Locate the cell with the specified text and output its [x, y] center coordinate. 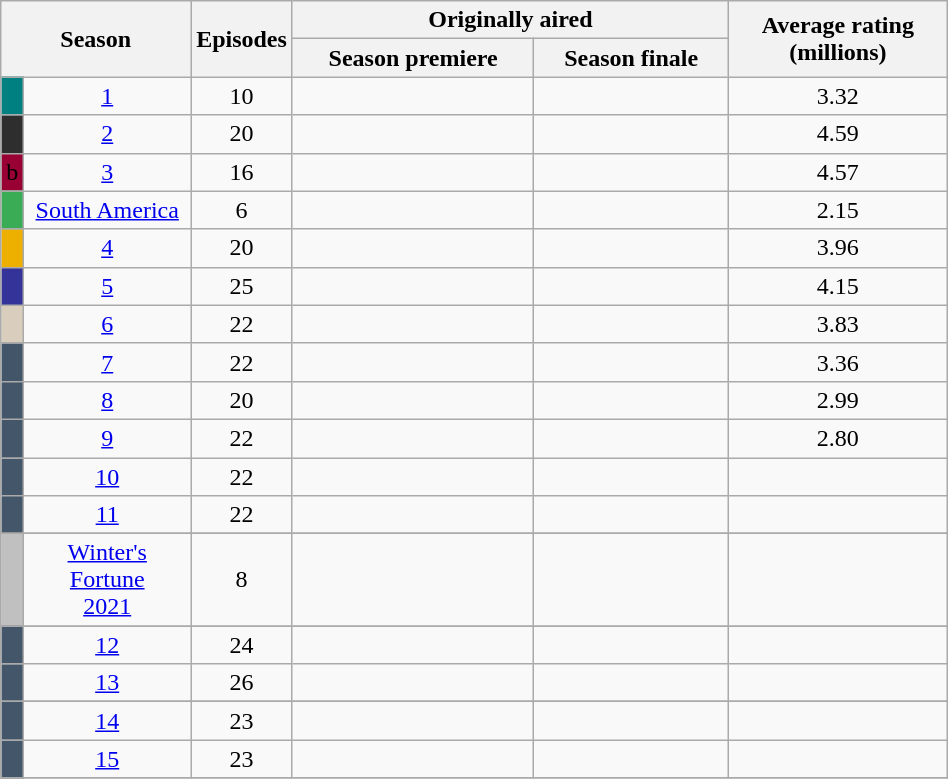
7 [108, 362]
4.59 [838, 134]
25 [242, 286]
13 [108, 683]
b [12, 172]
Average rating(millions) [838, 39]
4 [108, 248]
2.15 [838, 210]
3.96 [838, 248]
3.83 [838, 324]
2.80 [838, 438]
3.36 [838, 362]
14 [108, 721]
Season [96, 39]
26 [242, 683]
3.32 [838, 96]
4.15 [838, 286]
Season finale [631, 58]
Winter's Fortune 2021 [108, 580]
3 [108, 172]
12 [108, 645]
Season premiere [413, 58]
16 [242, 172]
2.99 [838, 400]
24 [242, 645]
4.57 [838, 172]
5 [108, 286]
11 [108, 515]
9 [108, 438]
15 [108, 759]
2 [108, 134]
1 [108, 96]
Originally aired [510, 20]
South America [108, 210]
Episodes [242, 39]
